Pinpoint the cell where the given text exists, returning its [X, Y] midpoint coordinate. 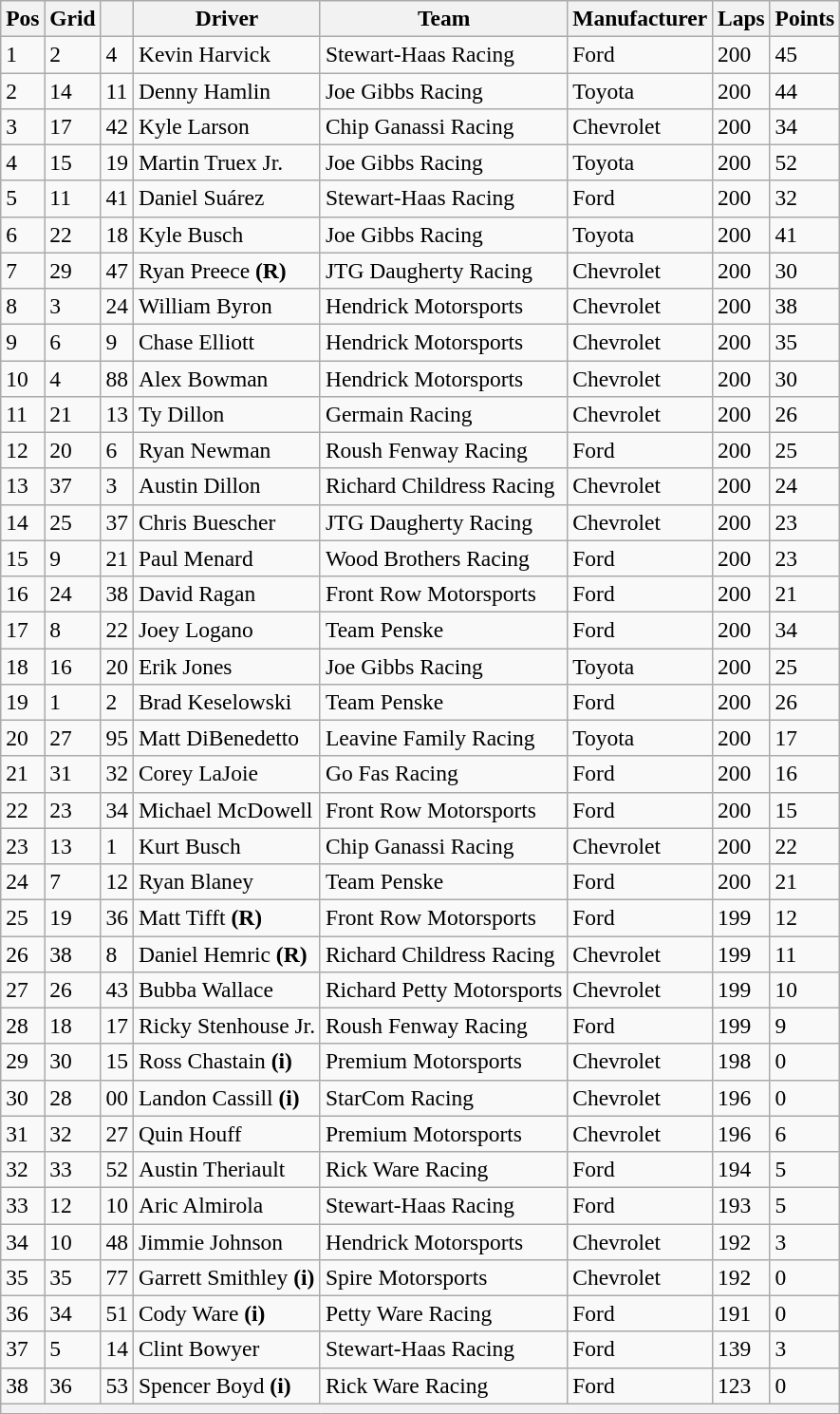
Bubba Wallace [226, 990]
Austin Theriault [226, 1169]
Matt Tifft (R) [226, 917]
Landon Cassill (i) [226, 1098]
Joey Logano [226, 630]
Grid [72, 18]
Michael McDowell [226, 810]
Go Fas Racing [443, 774]
Ryan Newman [226, 450]
Austin Dillon [226, 486]
123 [742, 1386]
45 [805, 54]
Denny Hamlin [226, 90]
Kyle Busch [226, 235]
Daniel Suárez [226, 198]
Chase Elliott [226, 342]
Chris Buescher [226, 522]
44 [805, 90]
Ty Dillon [226, 414]
95 [117, 738]
Aric Almirola [226, 1205]
Spencer Boyd (i) [226, 1386]
53 [117, 1386]
Brad Keselowski [226, 702]
88 [117, 378]
51 [117, 1313]
Pos [23, 18]
David Ragan [226, 594]
Ryan Blaney [226, 881]
Germain Racing [443, 414]
Erik Jones [226, 666]
47 [117, 271]
139 [742, 1349]
Points [805, 18]
Alex Bowman [226, 378]
77 [117, 1277]
Corey LaJoie [226, 774]
Martin Truex Jr. [226, 162]
StarCom Racing [443, 1098]
Driver [226, 18]
Cody Ware (i) [226, 1313]
Ricky Stenhouse Jr. [226, 1026]
Wood Brothers Racing [443, 558]
Spire Motorsports [443, 1277]
Jimmie Johnson [226, 1241]
Daniel Hemric (R) [226, 953]
Matt DiBenedetto [226, 738]
Team [443, 18]
William Byron [226, 306]
198 [742, 1062]
Kevin Harvick [226, 54]
Richard Petty Motorsports [443, 990]
43 [117, 990]
193 [742, 1205]
Ross Chastain (i) [226, 1062]
Petty Ware Racing [443, 1313]
Paul Menard [226, 558]
191 [742, 1313]
48 [117, 1241]
Clint Bowyer [226, 1349]
Quin Houff [226, 1134]
Leavine Family Racing [443, 738]
Manufacturer [640, 18]
Garrett Smithley (i) [226, 1277]
42 [117, 126]
Ryan Preece (R) [226, 271]
Kyle Larson [226, 126]
Laps [742, 18]
194 [742, 1169]
00 [117, 1098]
Kurt Busch [226, 846]
